Return [X, Y] of the center of cell containing provided text 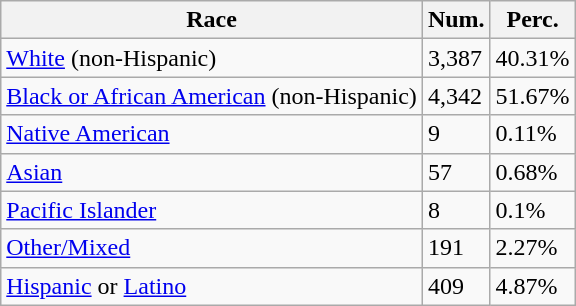
40.31% [532, 58]
3,387 [456, 58]
Black or African American (non-Hispanic) [212, 96]
Pacific Islander [212, 210]
8 [456, 210]
Num. [456, 20]
57 [456, 172]
2.27% [532, 248]
Native American [212, 134]
9 [456, 134]
0.1% [532, 210]
0.68% [532, 172]
0.11% [532, 134]
4.87% [532, 286]
409 [456, 286]
191 [456, 248]
Other/Mixed [212, 248]
51.67% [532, 96]
Hispanic or Latino [212, 286]
White (non-Hispanic) [212, 58]
Race [212, 20]
Asian [212, 172]
4,342 [456, 96]
Perc. [532, 20]
